From the cell containing the given text, extract its center point as (X, Y) coordinate. 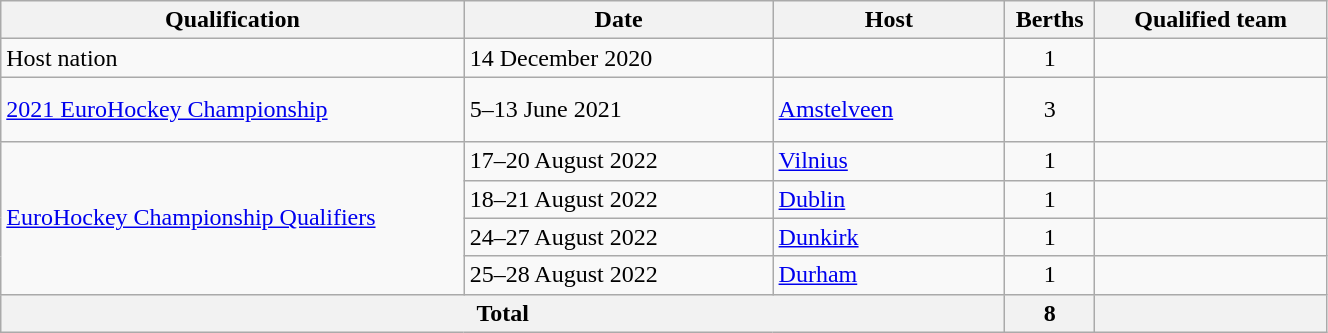
18–21 August 2022 (618, 199)
Dunkirk (889, 237)
5–13 June 2021 (618, 110)
Vilnius (889, 161)
Berths (1050, 20)
24–27 August 2022 (618, 237)
17–20 August 2022 (618, 161)
Dublin (889, 199)
Durham (889, 275)
Total (503, 313)
25–28 August 2022 (618, 275)
3 (1050, 110)
Qualified team (1211, 20)
Host (889, 20)
Amstelveen (889, 110)
Host nation (232, 58)
8 (1050, 313)
14 December 2020 (618, 58)
EuroHockey Championship Qualifiers (232, 218)
Date (618, 20)
Qualification (232, 20)
2021 EuroHockey Championship (232, 110)
